Output the [X, Y] coordinate of the center of the cell containing the given text.  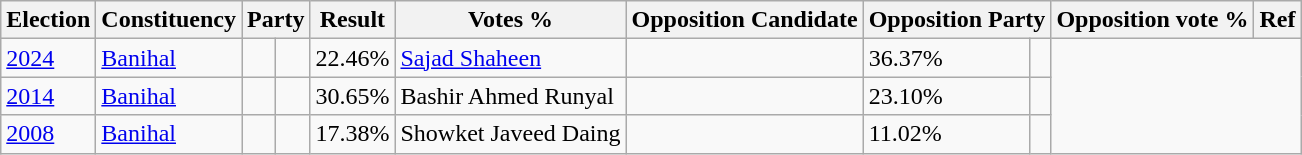
Party [276, 20]
Election [48, 20]
30.65% [352, 96]
22.46% [352, 58]
2008 [48, 134]
2014 [48, 96]
Opposition Candidate [744, 20]
11.02% [946, 134]
Opposition Party [957, 20]
Opposition vote % [1152, 20]
Ref [1278, 20]
Sajad Shaheen [510, 58]
Bashir Ahmed Runyal [510, 96]
Showket Javeed Daing [510, 134]
2024 [48, 58]
Constituency [169, 20]
Votes % [510, 20]
36.37% [946, 58]
23.10% [946, 96]
17.38% [352, 134]
Result [352, 20]
